Search for the cell housing the specified text and yield its (x, y) center coordinate. 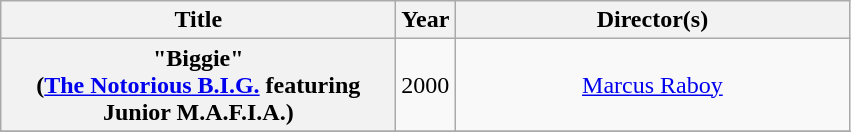
2000 (426, 85)
Director(s) (652, 20)
Year (426, 20)
Title (198, 20)
"Biggie"(The Notorious B.I.G. featuring Junior M.A.F.I.A.) (198, 85)
Marcus Raboy (652, 85)
